Search for the cell housing the specified text and yield its (X, Y) center coordinate. 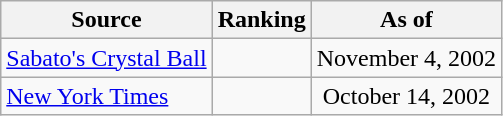
Sabato's Crystal Ball (106, 58)
As of (406, 20)
Source (106, 20)
October 14, 2002 (406, 96)
New York Times (106, 96)
November 4, 2002 (406, 58)
Ranking (262, 20)
